Provide the (x, y) coordinate of the cell's center where the given text is located.  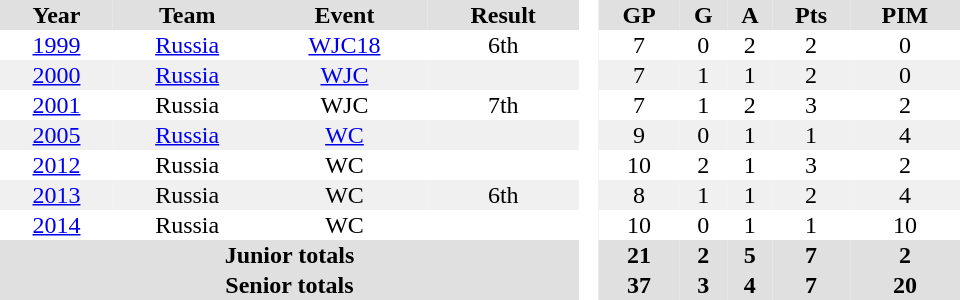
5 (750, 255)
20 (905, 285)
Event (344, 15)
WJC18 (344, 45)
7th (504, 105)
9 (639, 135)
Year (56, 15)
PIM (905, 15)
2013 (56, 195)
Result (504, 15)
21 (639, 255)
2005 (56, 135)
1999 (56, 45)
Team (187, 15)
Pts (811, 15)
2014 (56, 225)
2001 (56, 105)
Junior totals (290, 255)
37 (639, 285)
2012 (56, 165)
8 (639, 195)
2000 (56, 75)
G (703, 15)
Senior totals (290, 285)
A (750, 15)
GP (639, 15)
